Return [x, y] of the center of cell containing provided text 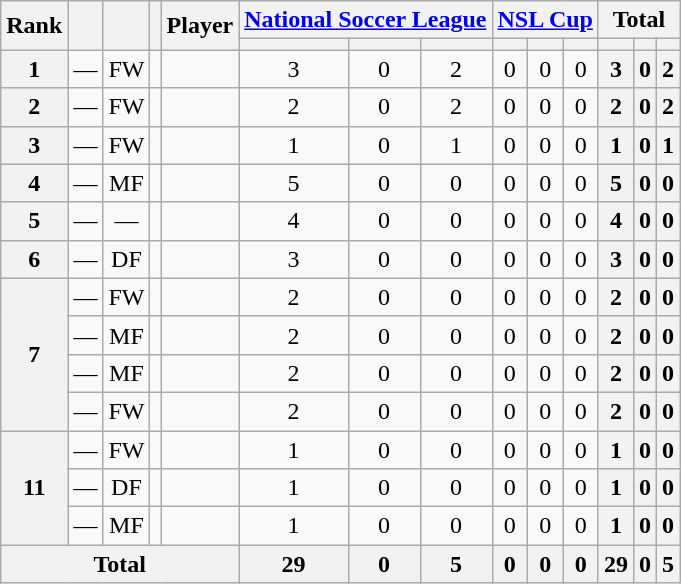
National Soccer League [366, 20]
Rank [34, 26]
Player [200, 26]
7 [34, 354]
11 [34, 487]
6 [34, 259]
NSL Cup [545, 20]
